Scan for the cell matching the given text and deliver its (X, Y) coordinate at center. 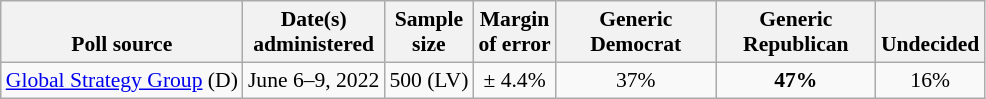
Date(s)administered (314, 32)
Samplesize (428, 32)
16% (930, 80)
Undecided (930, 32)
June 6–9, 2022 (314, 80)
Poll source (122, 32)
47% (796, 80)
500 (LV) (428, 80)
Marginof error (514, 32)
GenericDemocrat (636, 32)
± 4.4% (514, 80)
37% (636, 80)
Global Strategy Group (D) (122, 80)
GenericRepublican (796, 32)
